Extract the [x, y] coordinate from the center of the cell holding the provided text.  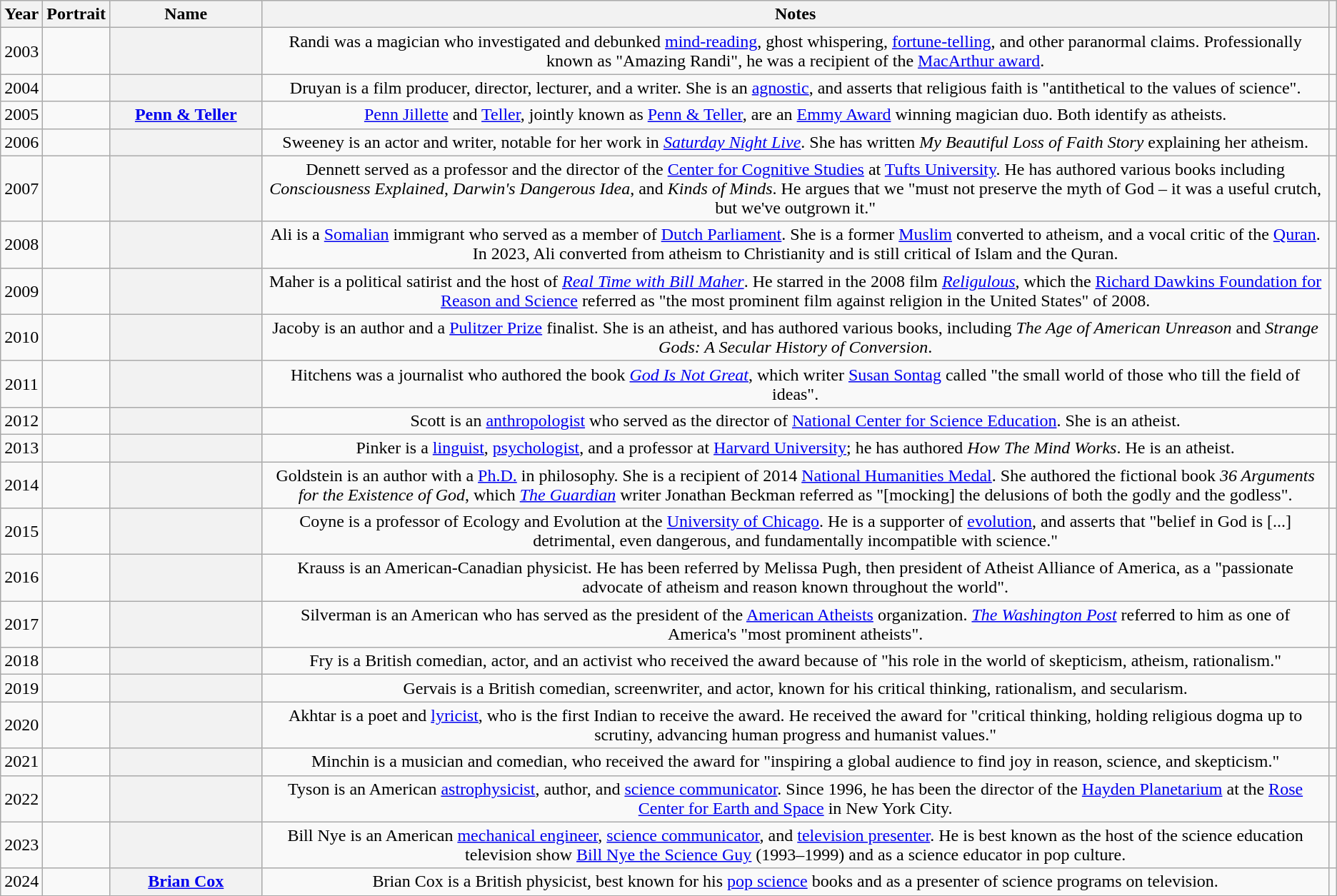
2006 [21, 142]
2014 [21, 484]
2021 [21, 762]
2022 [21, 798]
2004 [21, 88]
Year [21, 14]
2018 [21, 661]
2003 [21, 51]
2023 [21, 845]
2019 [21, 688]
2020 [21, 725]
Notes [796, 14]
2010 [21, 337]
2016 [21, 578]
Brian Cox [186, 882]
Penn & Teller [186, 115]
Scott is an anthropologist who served as the director of National Center for Science Education. She is an atheist. [796, 421]
Penn Jillette and Teller, jointly known as Penn & Teller, are an Emmy Award winning magician duo. Both identify as atheists. [796, 115]
2017 [21, 624]
Minchin is a musician and comedian, who received the award for "inspiring a global audience to find joy in reason, science, and skepticism." [796, 762]
2007 [21, 188]
2012 [21, 421]
Name [186, 14]
2009 [21, 291]
2015 [21, 531]
2005 [21, 115]
Sweeney is an actor and writer, notable for her work in Saturday Night Live. She has written My Beautiful Loss of Faith Story explaining her atheism. [796, 142]
Brian Cox is a British physicist, best known for his pop science books and as a presenter of science programs on television. [796, 882]
Pinker is a linguist, psychologist, and a professor at Harvard University; he has authored How The Mind Works. He is an atheist. [796, 448]
2011 [21, 384]
2008 [21, 244]
2013 [21, 448]
Fry is a British comedian, actor, and an activist who received the award because of "his role in the world of skepticism, atheism, rationalism." [796, 661]
Gervais is a British comedian, screenwriter, and actor, known for his critical thinking, rationalism, and secularism. [796, 688]
2024 [21, 882]
Portrait [76, 14]
